Locate the cell with the specified text and output its [x, y] center coordinate. 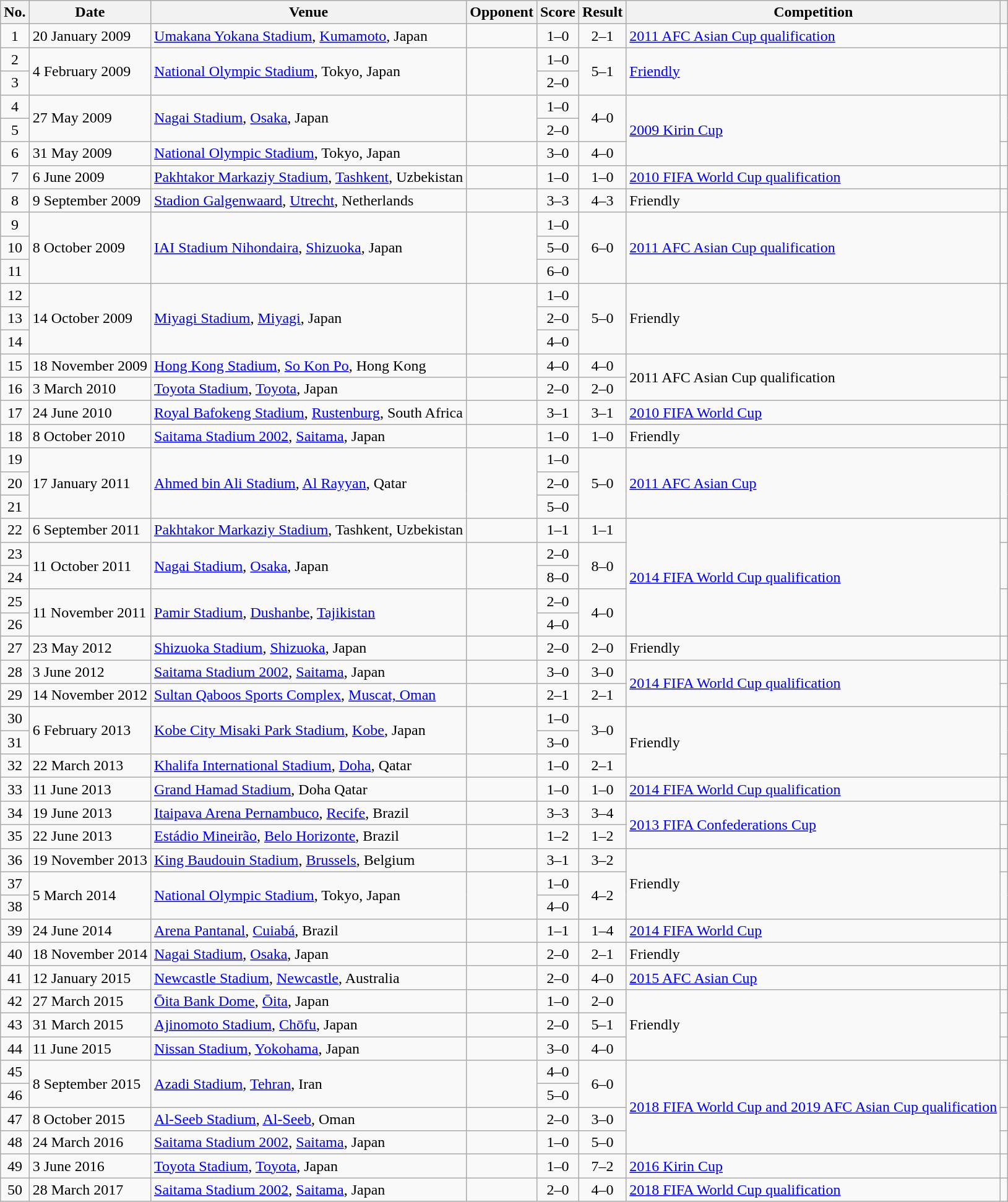
29 [15, 695]
7 [15, 177]
Ajinomoto Stadium, Chōfu, Japan [309, 1024]
IAI Stadium Nihondaira, Shizuoka, Japan [309, 247]
4 February 2009 [90, 71]
9 [15, 224]
11 November 2011 [90, 612]
8 October 2009 [90, 247]
8 [15, 200]
23 May 2012 [90, 648]
36 [15, 860]
3 June 2012 [90, 671]
24 June 2014 [90, 930]
31 May 2009 [90, 153]
Arena Pantanal, Cuiabá, Brazil [309, 930]
Ahmed bin Ali Stadium, Al Rayyan, Qatar [309, 483]
Pamir Stadium, Dushanbe, Tajikistan [309, 612]
Stadion Galgenwaard, Utrecht, Netherlands [309, 200]
17 January 2011 [90, 483]
8 September 2015 [90, 1084]
23 [15, 554]
1 [15, 36]
Grand Hamad Stadium, Doha Qatar [309, 789]
6 [15, 153]
5 [15, 130]
2014 FIFA World Cup [813, 930]
42 [15, 1001]
44 [15, 1049]
2010 FIFA World Cup qualification [813, 177]
8 October 2015 [90, 1119]
24 June 2010 [90, 413]
Opponent [502, 12]
18 November 2009 [90, 366]
24 [15, 577]
27 [15, 648]
38 [15, 907]
Umakana Yokana Stadium, Kumamoto, Japan [309, 36]
49 [15, 1166]
7–2 [602, 1166]
37 [15, 883]
Shizuoka Stadium, Shizuoka, Japan [309, 648]
11 October 2011 [90, 565]
2 [15, 59]
Ōita Bank Dome, Ōita, Japan [309, 1001]
21 [15, 507]
20 [15, 483]
30 [15, 719]
Sultan Qaboos Sports Complex, Muscat, Oman [309, 695]
Al-Seeb Stadium, Al-Seeb, Oman [309, 1119]
2010 FIFA World Cup [813, 413]
15 [15, 366]
22 March 2013 [90, 766]
Score [558, 12]
46 [15, 1096]
27 March 2015 [90, 1001]
No. [15, 12]
11 [15, 271]
6 September 2011 [90, 530]
Hong Kong Stadium, So Kon Po, Hong Kong [309, 366]
1–4 [602, 930]
Royal Bafokeng Stadium, Rustenburg, South Africa [309, 413]
31 [15, 742]
19 June 2013 [90, 813]
4–2 [602, 895]
12 [15, 295]
4–3 [602, 200]
40 [15, 954]
39 [15, 930]
5 March 2014 [90, 895]
12 January 2015 [90, 977]
13 [15, 319]
50 [15, 1190]
14 November 2012 [90, 695]
6 February 2013 [90, 731]
27 May 2009 [90, 118]
34 [15, 813]
2015 AFC Asian Cup [813, 977]
31 March 2015 [90, 1024]
10 [15, 247]
2009 Kirin Cup [813, 130]
48 [15, 1143]
45 [15, 1072]
2018 FIFA World Cup and 2019 AFC Asian Cup qualification [813, 1107]
Venue [309, 12]
3 [15, 83]
Miyagi Stadium, Miyagi, Japan [309, 319]
35 [15, 836]
11 June 2013 [90, 789]
20 January 2009 [90, 36]
9 September 2009 [90, 200]
2013 FIFA Confederations Cup [813, 825]
25 [15, 601]
18 November 2014 [90, 954]
18 [15, 436]
Nissan Stadium, Yokohama, Japan [309, 1049]
6 June 2009 [90, 177]
2011 AFC Asian Cup [813, 483]
Newcastle Stadium, Newcastle, Australia [309, 977]
Itaipava Arena Pernambuco, Recife, Brazil [309, 813]
Azadi Stadium, Tehran, Iran [309, 1084]
22 June 2013 [90, 836]
Estádio Mineirão, Belo Horizonte, Brazil [309, 836]
19 November 2013 [90, 860]
41 [15, 977]
3–4 [602, 813]
Competition [813, 12]
2016 Kirin Cup [813, 1166]
Kobe City Misaki Park Stadium, Kobe, Japan [309, 731]
24 March 2016 [90, 1143]
4 [15, 106]
Date [90, 12]
19 [15, 460]
43 [15, 1024]
14 [15, 342]
47 [15, 1119]
3 March 2010 [90, 389]
26 [15, 624]
11 June 2015 [90, 1049]
32 [15, 766]
8 October 2010 [90, 436]
28 [15, 671]
King Baudouin Stadium, Brussels, Belgium [309, 860]
2018 FIFA World Cup qualification [813, 1190]
33 [15, 789]
28 March 2017 [90, 1190]
Result [602, 12]
Khalifa International Stadium, Doha, Qatar [309, 766]
3–2 [602, 860]
16 [15, 389]
22 [15, 530]
17 [15, 413]
14 October 2009 [90, 319]
3 June 2016 [90, 1166]
